For the text-containing cell, return its midpoint in (x, y) coordinate format. 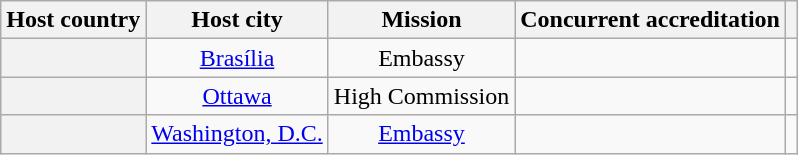
High Commission (421, 96)
Ottawa (237, 96)
Mission (421, 20)
Brasília (237, 58)
Host country (74, 20)
Host city (237, 20)
Concurrent accreditation (650, 20)
Washington, D.C. (237, 134)
